Detect which cell encompasses the target text, then output its [X, Y] center coordinate. 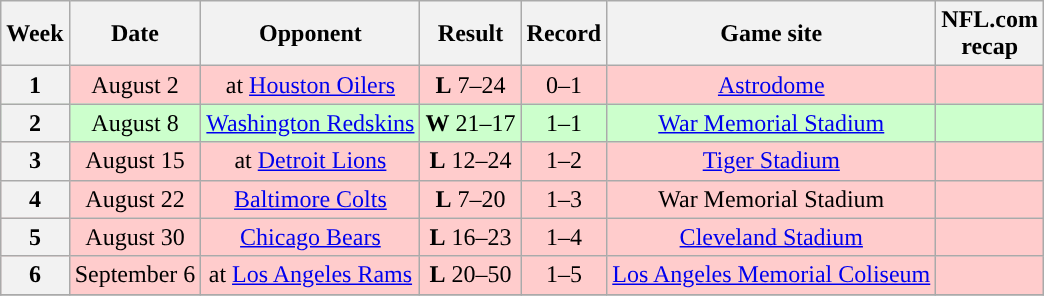
August 15 [135, 161]
August 30 [135, 237]
1–5 [564, 275]
0–1 [564, 85]
2 [35, 123]
6 [35, 275]
L 7–24 [470, 85]
3 [35, 161]
at Houston Oilers [310, 85]
NFL.comrecap [990, 34]
L 20–50 [470, 275]
L 12–24 [470, 161]
August 22 [135, 199]
August 2 [135, 85]
Game site [772, 34]
4 [35, 199]
1–1 [564, 123]
Record [564, 34]
Los Angeles Memorial Coliseum [772, 275]
Chicago Bears [310, 237]
at Los Angeles Rams [310, 275]
L 7–20 [470, 199]
Date [135, 34]
Baltimore Colts [310, 199]
1 [35, 85]
1–3 [564, 199]
Astrodome [772, 85]
1–2 [564, 161]
Washington Redskins [310, 123]
Result [470, 34]
August 8 [135, 123]
L 16–23 [470, 237]
1–4 [564, 237]
Tiger Stadium [772, 161]
W 21–17 [470, 123]
September 6 [135, 275]
Opponent [310, 34]
Cleveland Stadium [772, 237]
5 [35, 237]
at Detroit Lions [310, 161]
Week [35, 34]
